Scan for the cell matching the given text and deliver its [X, Y] coordinate at center. 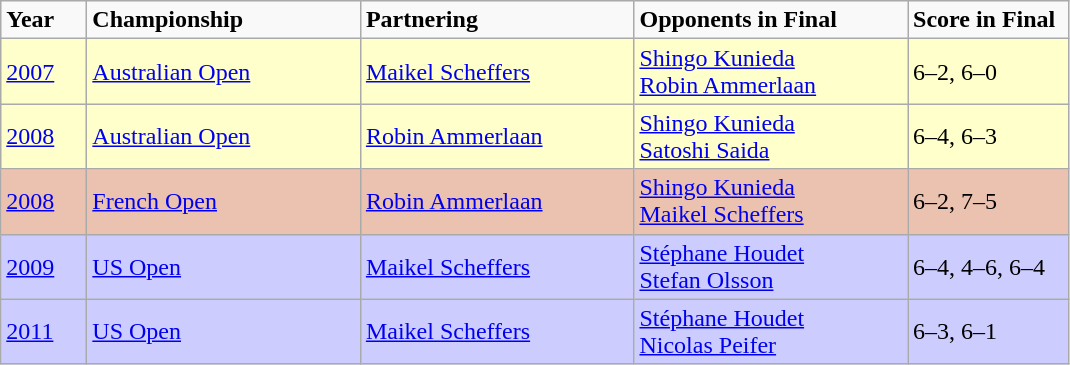
Stéphane Houdet Stefan Olsson [771, 266]
French Open [224, 202]
Championship [224, 20]
2011 [44, 332]
6–4, 6–3 [988, 136]
Shingo Kunieda Maikel Scheffers [771, 202]
2009 [44, 266]
6–3, 6–1 [988, 332]
Shingo Kunieda Robin Ammerlaan [771, 72]
Score in Final [988, 20]
Opponents in Final [771, 20]
6–2, 6–0 [988, 72]
2007 [44, 72]
Shingo Kunieda Satoshi Saida [771, 136]
Year [44, 20]
Partnering [497, 20]
Stéphane Houdet Nicolas Peifer [771, 332]
6–4, 4–6, 6–4 [988, 266]
6–2, 7–5 [988, 202]
